For the text-containing cell, return its midpoint in [x, y] coordinate format. 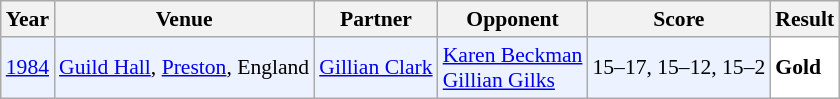
Gold [804, 68]
Score [678, 19]
Partner [376, 19]
1984 [28, 68]
Result [804, 19]
Guild Hall, Preston, England [184, 68]
Venue [184, 19]
Gillian Clark [376, 68]
15–17, 15–12, 15–2 [678, 68]
Year [28, 19]
Opponent [513, 19]
Karen Beckman Gillian Gilks [513, 68]
